Return the [X, Y] coordinate for the center point of the cell that contains the specified text.  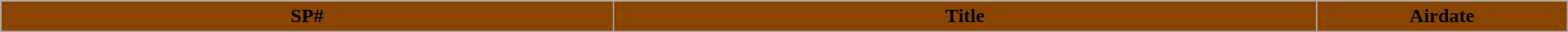
SP# [308, 16]
Title [965, 16]
Airdate [1442, 16]
